Scan for the cell matching the given text and deliver its [X, Y] coordinate at center. 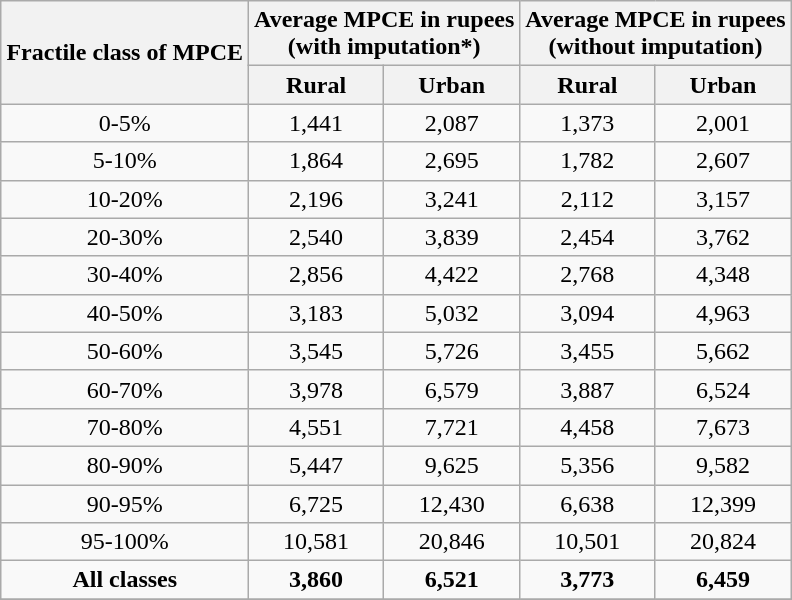
3,094 [588, 313]
5,032 [452, 313]
30-40% [125, 275]
2,607 [723, 161]
20,824 [723, 542]
10,581 [316, 542]
1,373 [588, 123]
3,762 [723, 237]
7,721 [452, 427]
1,864 [316, 161]
9,625 [452, 465]
3,887 [588, 389]
3,545 [316, 351]
95-100% [125, 542]
9,582 [723, 465]
3,241 [452, 199]
70-80% [125, 427]
Average MPCE in rupees (without imputation) [656, 34]
2,454 [588, 237]
80-90% [125, 465]
0-5% [125, 123]
2,112 [588, 199]
3,183 [316, 313]
5,447 [316, 465]
Fractile class of MPCE [125, 52]
6,579 [452, 389]
2,695 [452, 161]
All classes [125, 580]
5,726 [452, 351]
40-50% [125, 313]
20,846 [452, 542]
3,455 [588, 351]
Average MPCE in rupees (with imputation*) [384, 34]
1,782 [588, 161]
3,157 [723, 199]
2,196 [316, 199]
2,087 [452, 123]
4,963 [723, 313]
10-20% [125, 199]
6,638 [588, 503]
20-30% [125, 237]
50-60% [125, 351]
5,356 [588, 465]
3,978 [316, 389]
4,422 [452, 275]
6,524 [723, 389]
4,551 [316, 427]
7,673 [723, 427]
2,856 [316, 275]
3,860 [316, 580]
12,430 [452, 503]
3,839 [452, 237]
1,441 [316, 123]
4,348 [723, 275]
90-95% [125, 503]
6,725 [316, 503]
60-70% [125, 389]
2,768 [588, 275]
2,001 [723, 123]
6,521 [452, 580]
10,501 [588, 542]
5,662 [723, 351]
12,399 [723, 503]
6,459 [723, 580]
4,458 [588, 427]
3,773 [588, 580]
2,540 [316, 237]
5-10% [125, 161]
